Search for the cell housing the specified text and yield its (X, Y) center coordinate. 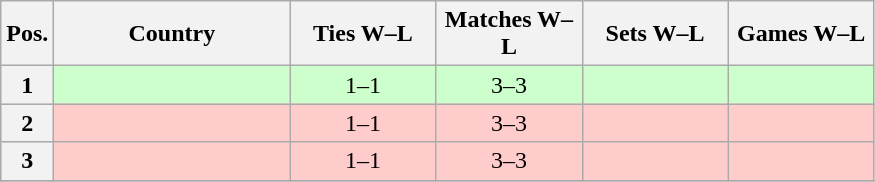
Games W–L (801, 34)
Ties W–L (363, 34)
Pos. (28, 34)
Country (172, 34)
1 (28, 85)
2 (28, 123)
Sets W–L (655, 34)
3 (28, 161)
Matches W–L (509, 34)
